Detect which cell encompasses the target text, then output its (x, y) center coordinate. 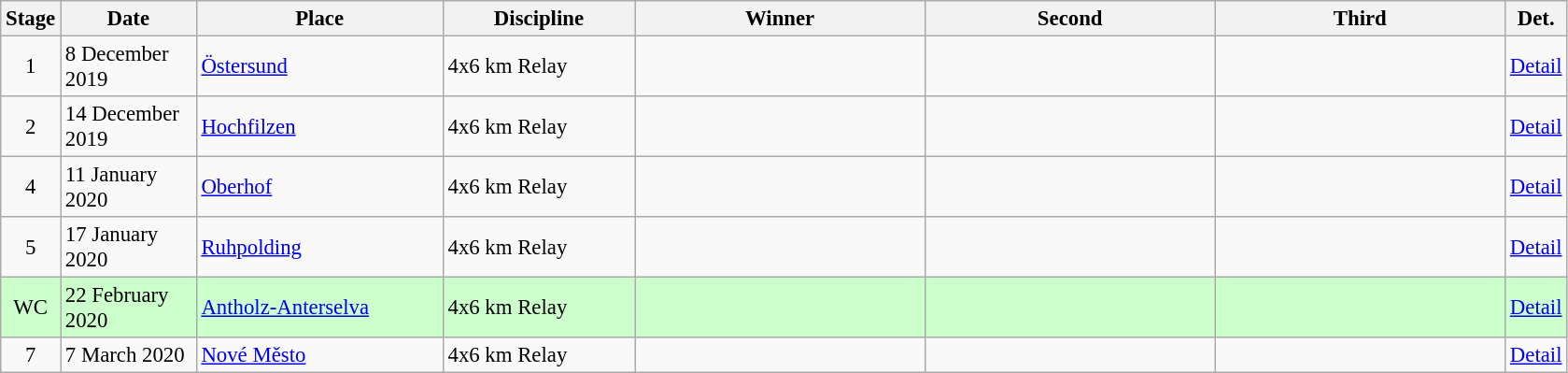
Second (1070, 19)
Discipline (539, 19)
Det. (1536, 19)
Östersund (319, 67)
Antholz-Anterselva (319, 308)
Winner (781, 19)
4 (31, 187)
Date (128, 19)
5 (31, 247)
2 (31, 127)
Place (319, 19)
11 January 2020 (128, 187)
Stage (31, 19)
Third (1360, 19)
WC (31, 308)
Ruhpolding (319, 247)
8 December 2019 (128, 67)
Hochfilzen (319, 127)
22 February 2020 (128, 308)
1 (31, 67)
Oberhof (319, 187)
17 January 2020 (128, 247)
14 December 2019 (128, 127)
